From the cell containing the given text, extract its center point as (X, Y) coordinate. 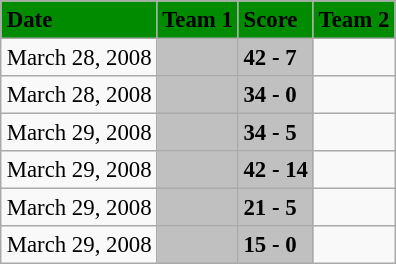
15 - 0 (276, 245)
42 - 14 (276, 170)
34 - 0 (276, 95)
Team 1 (198, 20)
21 - 5 (276, 208)
Date (78, 20)
Team 2 (354, 20)
34 - 5 (276, 133)
42 - 7 (276, 57)
Score (276, 20)
